Identify which cell holds the provided text, then report its [X, Y] central coordinate. 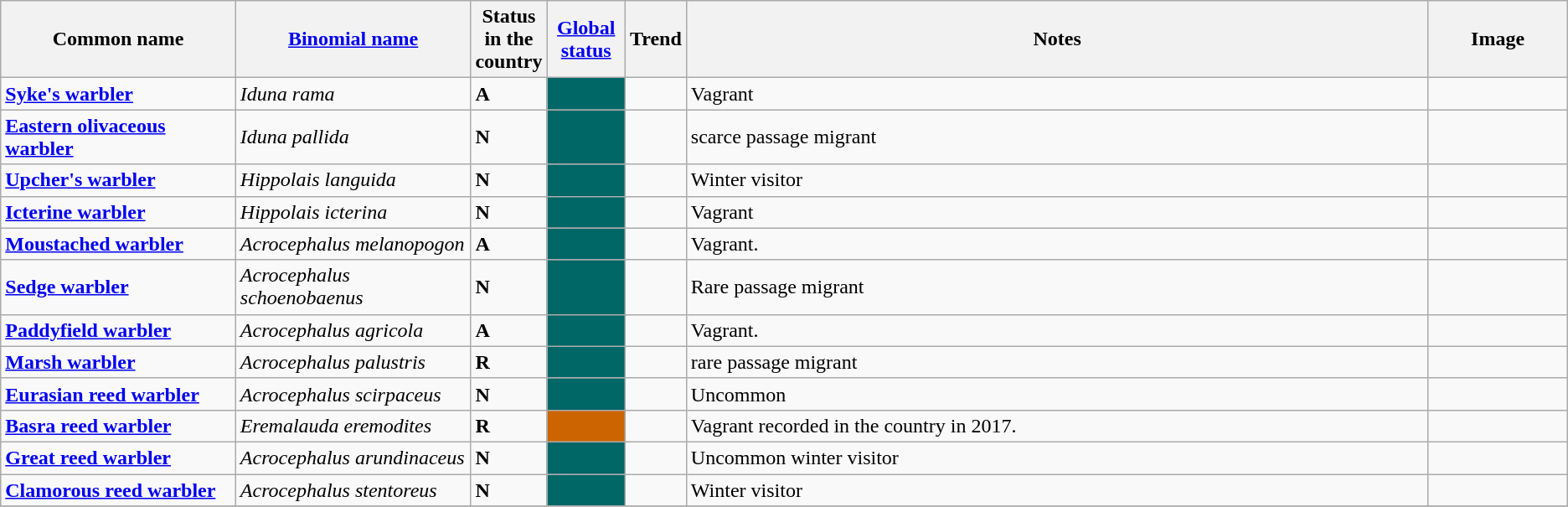
Clamorous reed warbler [119, 490]
Basra reed warbler [119, 426]
Icterine warbler [119, 212]
Uncommon [1057, 394]
Paddyfield warbler [119, 330]
Global status [586, 39]
rare passage migrant [1057, 362]
Vagrant recorded in the country in 2017. [1057, 426]
Acrocephalus melanopogon [353, 244]
Status in the country [509, 39]
Rare passage migrant [1057, 287]
scarce passage migrant [1057, 137]
Acrocephalus schoenobaenus [353, 287]
Upcher's warbler [119, 180]
Hippolais languida [353, 180]
Eurasian reed warbler [119, 394]
Acrocephalus scirpaceus [353, 394]
Eremalauda eremodites [353, 426]
Syke's warbler [119, 94]
Binomial name [353, 39]
Acrocephalus palustris [353, 362]
Moustached warbler [119, 244]
Common name [119, 39]
Eastern olivaceous warbler [119, 137]
Acrocephalus agricola [353, 330]
Great reed warbler [119, 458]
Iduna pallida [353, 137]
Marsh warbler [119, 362]
Iduna rama [353, 94]
Hippolais icterina [353, 212]
Image [1498, 39]
Trend [655, 39]
Notes [1057, 39]
Acrocephalus stentoreus [353, 490]
Sedge warbler [119, 287]
Acrocephalus arundinaceus [353, 458]
Uncommon winter visitor [1057, 458]
